Determine the [x, y] coordinate at the center of the cell enclosing the given text.  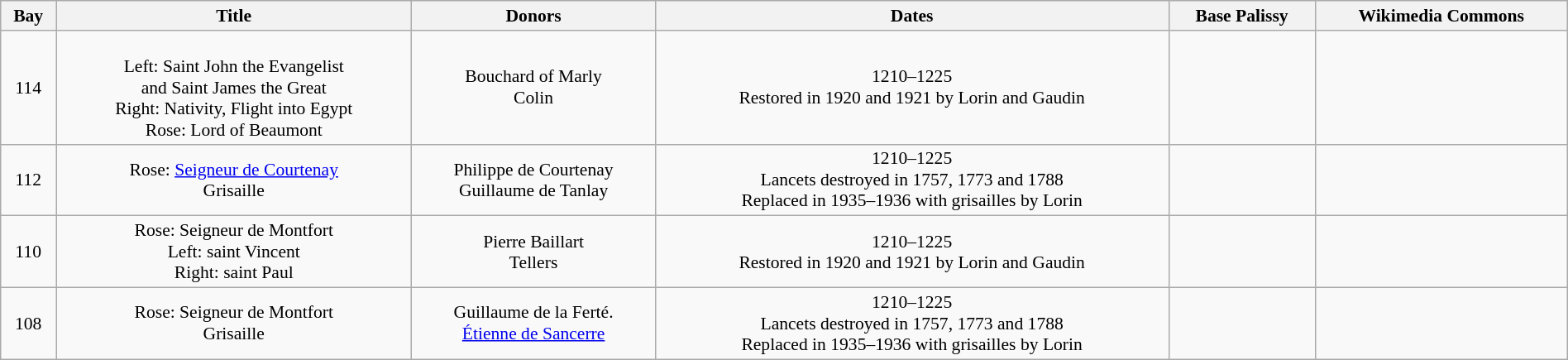
Wikimedia Commons [1441, 16]
Title [234, 16]
Bouchard of MarlyColin [533, 88]
Pierre BaillartTellers [533, 252]
Dates [911, 16]
Left: Saint John the Evangelistand Saint James the GreatRight: Nativity, Flight into EgyptRose: Lord of Beaumont [234, 88]
108 [28, 324]
Guillaume de la Ferté.Étienne de Sancerre [533, 324]
112 [28, 180]
Donors [533, 16]
Rose: Seigneur de CourtenayGrisaille [234, 180]
Rose: Seigneur de MontfortGrisaille [234, 324]
Bay [28, 16]
110 [28, 252]
Philippe de CourtenayGuillaume de Tanlay [533, 180]
Rose: Seigneur de MontfortLeft: saint VincentRight: saint Paul [234, 252]
114 [28, 88]
Base Palissy [1242, 16]
